Locate the cell with the specified text and output its [x, y] center coordinate. 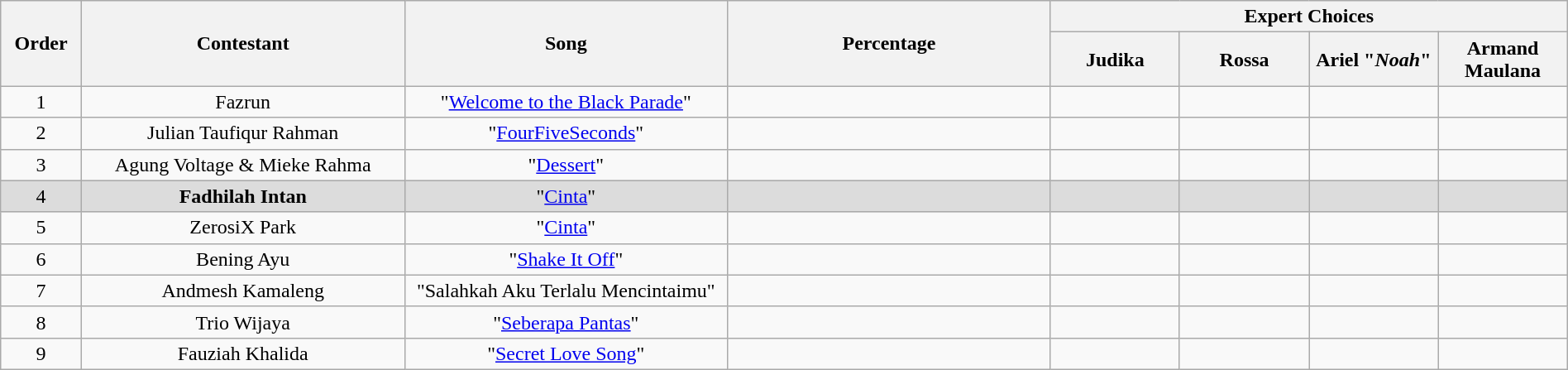
Armand Maulana [1503, 60]
Expert Choices [1308, 17]
"Seberapa Pantas" [566, 322]
Order [41, 43]
Trio Wijaya [243, 322]
"Welcome to the Black Parade" [566, 102]
9 [41, 353]
"Salahkah Aku Terlalu Mencintaimu" [566, 291]
Fadhilah Intan [243, 196]
Song [566, 43]
1 [41, 102]
Contestant [243, 43]
Bening Ayu [243, 259]
"Shake It Off" [566, 259]
7 [41, 291]
"FourFiveSeconds" [566, 133]
3 [41, 165]
"Dessert" [566, 165]
Agung Voltage & Mieke Rahma [243, 165]
4 [41, 196]
Rossa [1244, 60]
Andmesh Kamaleng [243, 291]
Ariel "Noah" [1374, 60]
8 [41, 322]
Julian Taufiqur Rahman [243, 133]
Judika [1115, 60]
5 [41, 228]
Fazrun [243, 102]
ZerosiX Park [243, 228]
2 [41, 133]
Fauziah Khalida [243, 353]
Percentage [890, 43]
6 [41, 259]
"Secret Love Song" [566, 353]
